Identify which cell holds the provided text, then report its [X, Y] central coordinate. 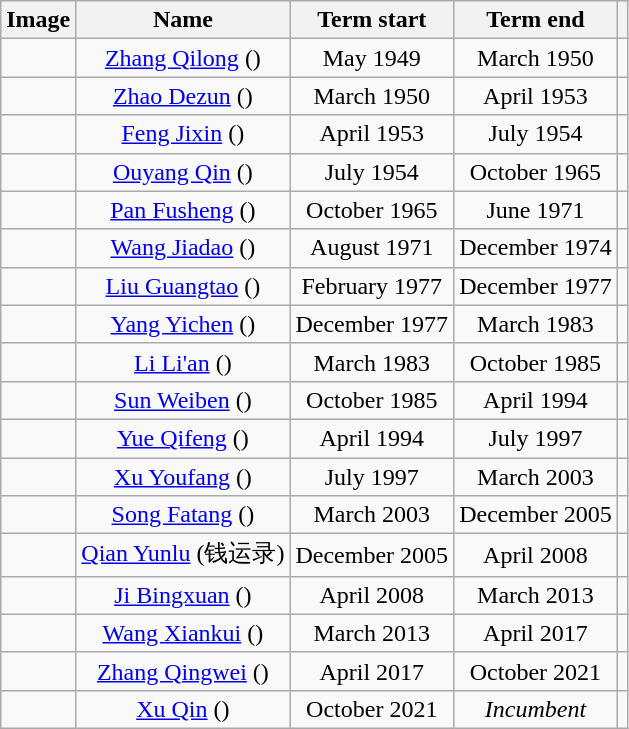
June 1971 [536, 210]
Xu Youfang () [183, 477]
Liu Guangtao () [183, 286]
Feng Jixin () [183, 134]
Zhang Qingwei () [183, 671]
Zhao Dezun () [183, 96]
Image [38, 20]
Song Fatang () [183, 515]
Ouyang Qin () [183, 172]
Wang Jiadao () [183, 248]
Wang Xiankui () [183, 633]
Term end [536, 20]
Term start [372, 20]
Yang Yichen () [183, 324]
Li Li'an () [183, 362]
May 1949 [372, 58]
Xu Qin () [183, 709]
December 1974 [536, 248]
Sun Weiben () [183, 400]
August 1971 [372, 248]
Yue Qifeng () [183, 438]
Ji Bingxuan () [183, 595]
February 1977 [372, 286]
Qian Yunlu (钱运录) [183, 556]
Name [183, 20]
Incumbent [536, 709]
Pan Fusheng () [183, 210]
Zhang Qilong () [183, 58]
